Search for the cell housing the specified text and yield its (X, Y) center coordinate. 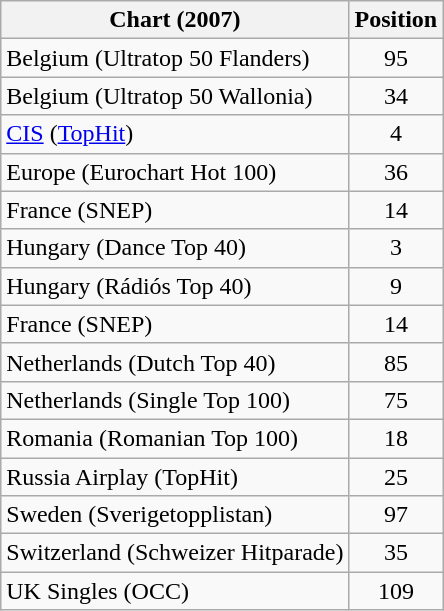
109 (396, 591)
35 (396, 553)
75 (396, 400)
Romania (Romanian Top 100) (175, 438)
36 (396, 172)
Hungary (Rádiós Top 40) (175, 286)
Position (396, 20)
Netherlands (Dutch Top 40) (175, 362)
95 (396, 58)
97 (396, 515)
Europe (Eurochart Hot 100) (175, 172)
4 (396, 134)
Switzerland (Schweizer Hitparade) (175, 553)
85 (396, 362)
Belgium (Ultratop 50 Wallonia) (175, 96)
25 (396, 477)
Hungary (Dance Top 40) (175, 248)
Belgium (Ultratop 50 Flanders) (175, 58)
Russia Airplay (TopHit) (175, 477)
Sweden (Sverigetopplistan) (175, 515)
3 (396, 248)
Netherlands (Single Top 100) (175, 400)
CIS (TopHit) (175, 134)
UK Singles (OCC) (175, 591)
9 (396, 286)
Chart (2007) (175, 20)
34 (396, 96)
18 (396, 438)
